Detect which cell encompasses the target text, then output its (X, Y) center coordinate. 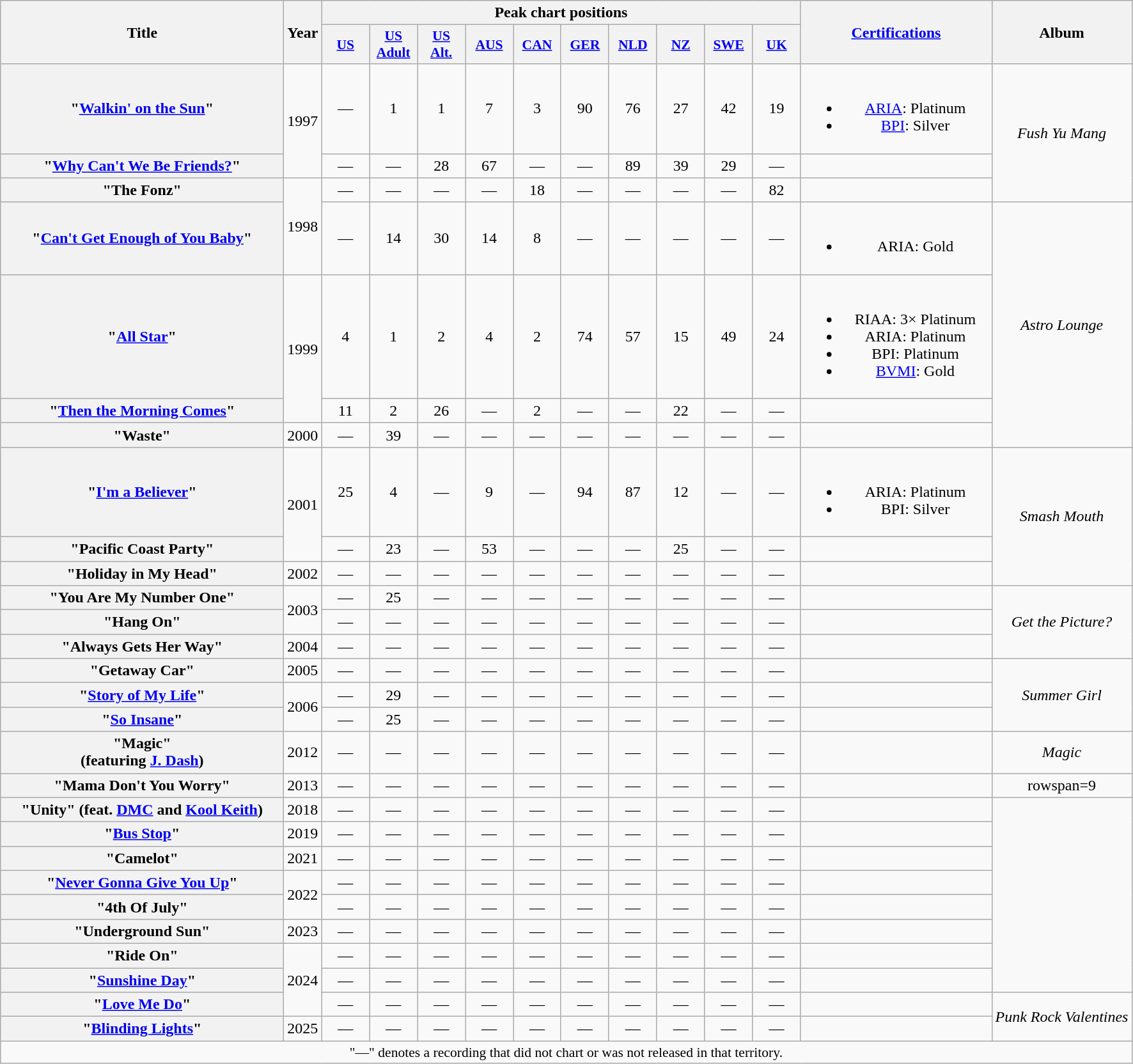
USAdult (394, 45)
90 (584, 109)
89 (633, 166)
"Blinding Lights" (142, 1029)
"Getaway Car" (142, 671)
2004 (303, 646)
"Story of My Life" (142, 695)
Smash Mouth (1061, 516)
53 (490, 549)
rowspan=9 (1061, 785)
30 (441, 238)
2025 (303, 1029)
"Bus Stop" (142, 834)
"All Star" (142, 336)
"So Insane" (142, 719)
"4th Of July" (142, 907)
67 (490, 166)
"Holiday in My Head" (142, 574)
Summer Girl (1061, 695)
3 (537, 109)
2005 (303, 671)
26 (441, 411)
Certifications (896, 32)
2018 (303, 810)
2021 (303, 858)
"Underground Sun" (142, 931)
"Walkin' on the Sun" (142, 109)
2003 (303, 610)
49 (729, 336)
NLD (633, 45)
"Sunshine Day" (142, 980)
"Always Gets Her Way" (142, 646)
Magic (1061, 752)
7 (490, 109)
"Ride On" (142, 955)
"Hang On" (142, 622)
2006 (303, 707)
2012 (303, 752)
74 (584, 336)
82 (776, 190)
SWE (729, 45)
2019 (303, 834)
"—" denotes a recording that did not chart or was not released in that territory. (566, 1052)
"Unity" (feat. DMC and Kool Keith) (142, 810)
Get the Picture? (1061, 622)
NZ (680, 45)
57 (633, 336)
"Never Gonna Give You Up" (142, 882)
2023 (303, 931)
2022 (303, 895)
RIAA: 3× PlatinumARIA: PlatinumBPI: PlatinumBVMI: Gold (896, 336)
Year (303, 32)
22 (680, 411)
GER (584, 45)
"Mama Don't You Worry" (142, 785)
18 (537, 190)
9 (490, 492)
76 (633, 109)
CAN (537, 45)
"Why Can't We Be Friends?" (142, 166)
2024 (303, 980)
Astro Lounge (1061, 325)
28 (441, 166)
Peak chart positions (561, 13)
11 (345, 411)
1998 (303, 226)
"The Fonz" (142, 190)
AUS (490, 45)
"Waste" (142, 435)
87 (633, 492)
12 (680, 492)
"I'm a Believer" (142, 492)
"Camelot" (142, 858)
1999 (303, 348)
94 (584, 492)
"Can't Get Enough of You Baby" (142, 238)
"Pacific Coast Party" (142, 549)
23 (394, 549)
Title (142, 32)
8 (537, 238)
"Magic"(featuring J. Dash) (142, 752)
27 (680, 109)
Punk Rock Valentines (1061, 1017)
2000 (303, 435)
2013 (303, 785)
USAlt. (441, 45)
Fush Yu Mang (1061, 133)
Album (1061, 32)
UK (776, 45)
"You Are My Number One" (142, 598)
"Then the Morning Comes" (142, 411)
15 (680, 336)
US (345, 45)
42 (729, 109)
ARIA: Gold (896, 238)
"Love Me Do" (142, 1005)
1997 (303, 121)
2002 (303, 574)
19 (776, 109)
2001 (303, 504)
24 (776, 336)
